Search for the cell housing the specified text and yield its (x, y) center coordinate. 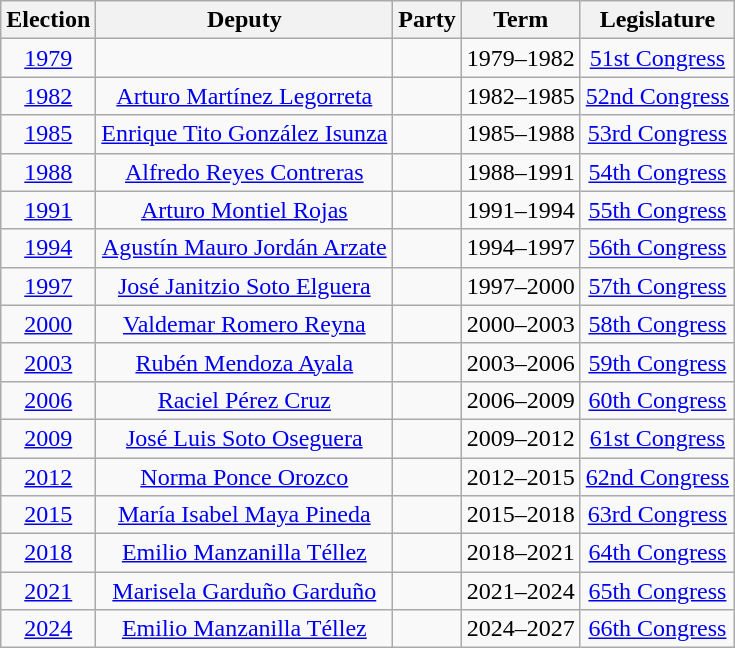
Legislature (657, 20)
1991–1994 (520, 210)
Party (427, 20)
Norma Ponce Orozco (244, 477)
2024 (48, 629)
1994–1997 (520, 248)
Marisela Garduño Garduño (244, 591)
52nd Congress (657, 96)
2018 (48, 553)
2003 (48, 362)
1994 (48, 248)
64th Congress (657, 553)
2024–2027 (520, 629)
2006 (48, 400)
55th Congress (657, 210)
Raciel Pérez Cruz (244, 400)
62nd Congress (657, 477)
2003–2006 (520, 362)
2009 (48, 438)
2000 (48, 324)
2012–2015 (520, 477)
2021–2024 (520, 591)
54th Congress (657, 172)
2009–2012 (520, 438)
Arturo Montiel Rojas (244, 210)
56th Congress (657, 248)
Term (520, 20)
Rubén Mendoza Ayala (244, 362)
1991 (48, 210)
63rd Congress (657, 515)
1982 (48, 96)
José Janitzio Soto Elguera (244, 286)
2015 (48, 515)
Alfredo Reyes Contreras (244, 172)
53rd Congress (657, 134)
2015–2018 (520, 515)
1979 (48, 58)
María Isabel Maya Pineda (244, 515)
59th Congress (657, 362)
1997 (48, 286)
Election (48, 20)
60th Congress (657, 400)
51st Congress (657, 58)
1988 (48, 172)
José Luis Soto Oseguera (244, 438)
2012 (48, 477)
Enrique Tito González Isunza (244, 134)
1985–1988 (520, 134)
57th Congress (657, 286)
61st Congress (657, 438)
1979–1982 (520, 58)
58th Congress (657, 324)
65th Congress (657, 591)
1985 (48, 134)
1988–1991 (520, 172)
66th Congress (657, 629)
Agustín Mauro Jordán Arzate (244, 248)
2021 (48, 591)
1982–1985 (520, 96)
2006–2009 (520, 400)
1997–2000 (520, 286)
Valdemar Romero Reyna (244, 324)
Arturo Martínez Legorreta (244, 96)
2000–2003 (520, 324)
Deputy (244, 20)
2018–2021 (520, 553)
